Scan for the cell matching the given text and deliver its (X, Y) coordinate at center. 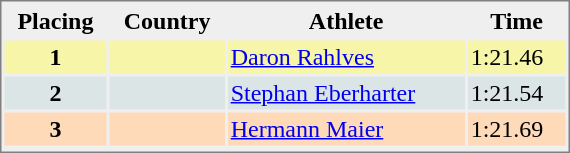
2 (55, 92)
3 (55, 128)
Placing (55, 20)
Country (166, 20)
Daron Rahlves (346, 56)
1:21.46 (517, 56)
Athlete (346, 20)
1 (55, 56)
Stephan Eberharter (346, 92)
Hermann Maier (346, 128)
1:21.69 (517, 128)
Time (517, 20)
1:21.54 (517, 92)
